Find where the given text appears and provide that cell's center as (x, y) coordinate. 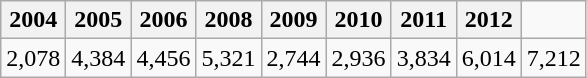
2009 (294, 20)
2012 (488, 20)
3,834 (424, 58)
2005 (98, 20)
2,078 (34, 58)
2006 (164, 20)
4,456 (164, 58)
2010 (358, 20)
2004 (34, 20)
4,384 (98, 58)
7,212 (554, 58)
2008 (228, 20)
5,321 (228, 58)
2011 (424, 20)
6,014 (488, 58)
2,936 (358, 58)
2,744 (294, 58)
